Identify which cell holds the provided text, then report its (x, y) central coordinate. 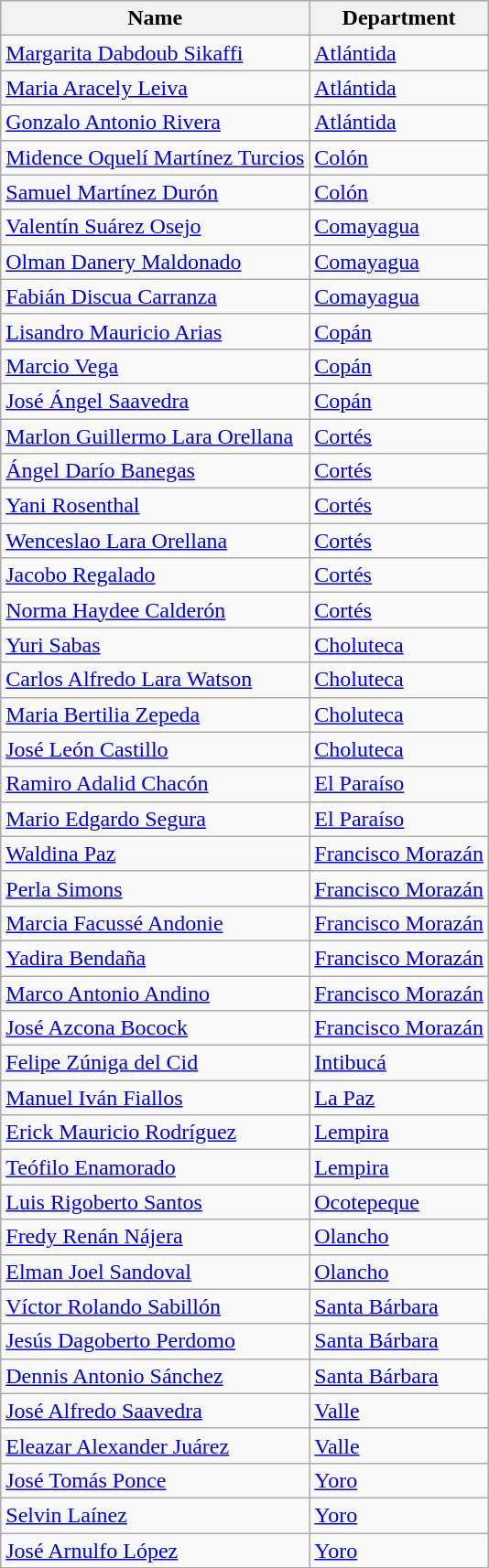
Ángel Darío Banegas (156, 471)
La Paz (399, 1098)
Erick Mauricio Rodríguez (156, 1133)
Name (156, 18)
José Arnulfo López (156, 1551)
Olman Danery Maldonado (156, 262)
Department (399, 18)
Fabián Discua Carranza (156, 296)
José Alfredo Saavedra (156, 1411)
Samuel Martínez Durón (156, 192)
Felipe Zúniga del Cid (156, 1063)
Jesús Dagoberto Perdomo (156, 1341)
Perla Simons (156, 888)
Ramiro Adalid Chacón (156, 784)
Maria Aracely Leiva (156, 88)
Lisandro Mauricio Arias (156, 331)
Midence Oquelí Martínez Turcios (156, 157)
Víctor Rolando Sabillón (156, 1306)
Elman Joel Sandoval (156, 1272)
Jacobo Regalado (156, 575)
Intibucá (399, 1063)
Ocotepeque (399, 1202)
Marco Antonio Andino (156, 993)
Dennis Antonio Sánchez (156, 1376)
Yani Rosenthal (156, 506)
José Tomás Ponce (156, 1480)
Wenceslao Lara Orellana (156, 541)
Fredy Renán Nájera (156, 1237)
Gonzalo Antonio Rivera (156, 123)
José Azcona Bocock (156, 1028)
Teófilo Enamorado (156, 1167)
Margarita Dabdoub Sikaffi (156, 53)
Eleazar Alexander Juárez (156, 1445)
Maria Bertilia Zepeda (156, 714)
Valentín Suárez Osejo (156, 227)
Marcia Facussé Andonie (156, 923)
Marcio Vega (156, 366)
Norma Haydee Calderón (156, 610)
Carlos Alfredo Lara Watson (156, 680)
Manuel Iván Fiallos (156, 1098)
Yadira Bendaña (156, 958)
Luis Rigoberto Santos (156, 1202)
José León Castillo (156, 749)
Marlon Guillermo Lara Orellana (156, 436)
José Ángel Saavedra (156, 401)
Yuri Sabas (156, 645)
Mario Edgardo Segura (156, 819)
Selvin Laínez (156, 1515)
Waldina Paz (156, 854)
